Provide the [x, y] coordinate of the cell's center where the given text is located.  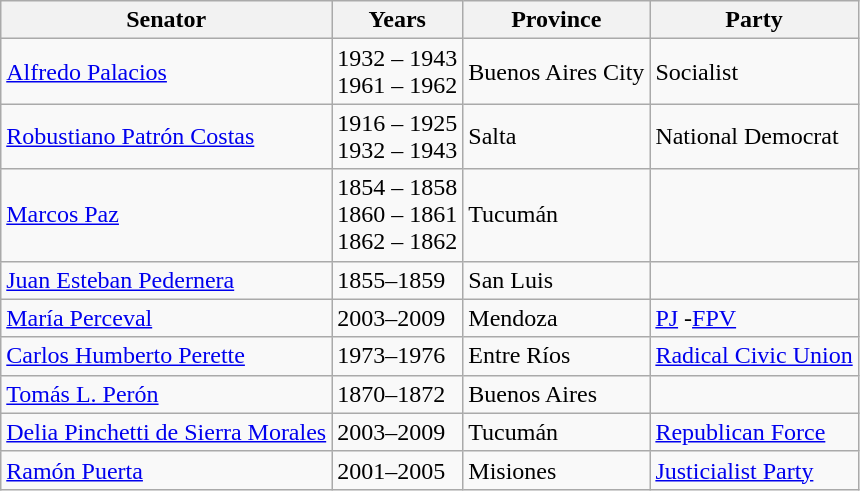
1870–1872 [398, 394]
1854 – 18581860 – 18611862 – 1862 [398, 215]
Radical Civic Union [754, 356]
Entre Ríos [556, 356]
Carlos Humberto Perette [166, 356]
Robustiano Patrón Costas [166, 136]
Tomás L. Perón [166, 394]
2001–2005 [398, 470]
Alfredo Palacios [166, 72]
Justicialist Party [754, 470]
Republican Force [754, 432]
Misiones [556, 470]
Buenos Aires [556, 394]
Ramón Puerta [166, 470]
National Democrat [754, 136]
Socialist [754, 72]
Senator [166, 20]
1932 – 19431961 – 1962 [398, 72]
Marcos Paz [166, 215]
PJ -FPV [754, 318]
San Luis [556, 280]
Province [556, 20]
1916 – 19251932 – 1943 [398, 136]
Years [398, 20]
Juan Esteban Pedernera [166, 280]
1855–1859 [398, 280]
Mendoza [556, 318]
Delia Pinchetti de Sierra Morales [166, 432]
Buenos Aires City [556, 72]
1973–1976 [398, 356]
María Perceval [166, 318]
Salta [556, 136]
Party [754, 20]
